For the text-containing cell, return its midpoint in (X, Y) coordinate format. 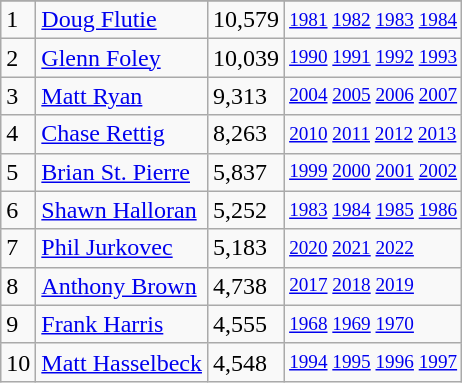
1983 1984 1985 1986 (374, 210)
1994 1995 1996 1997 (374, 362)
1968 1969 1970 (374, 324)
5 (18, 172)
Brian St. Pierre (122, 172)
1990 1991 1992 1993 (374, 58)
Chase Rettig (122, 134)
7 (18, 248)
5,252 (246, 210)
10 (18, 362)
2020 2021 2022 (374, 248)
10,039 (246, 58)
Glenn Foley (122, 58)
9,313 (246, 96)
4,738 (246, 286)
9 (18, 324)
Anthony Brown (122, 286)
6 (18, 210)
5,837 (246, 172)
Matt Hasselbeck (122, 362)
2 (18, 58)
4,555 (246, 324)
2004 2005 2006 2007 (374, 96)
10,579 (246, 20)
8 (18, 286)
Frank Harris (122, 324)
1 (18, 20)
4 (18, 134)
1999 2000 2001 2002 (374, 172)
3 (18, 96)
Doug Flutie (122, 20)
4,548 (246, 362)
Phil Jurkovec (122, 248)
Shawn Halloran (122, 210)
Matt Ryan (122, 96)
2017 2018 2019 (374, 286)
8,263 (246, 134)
2010 2011 2012 2013 (374, 134)
5,183 (246, 248)
1981 1982 1983 1984 (374, 20)
